Determine the [X, Y] coordinate at the center of the cell enclosing the given text.  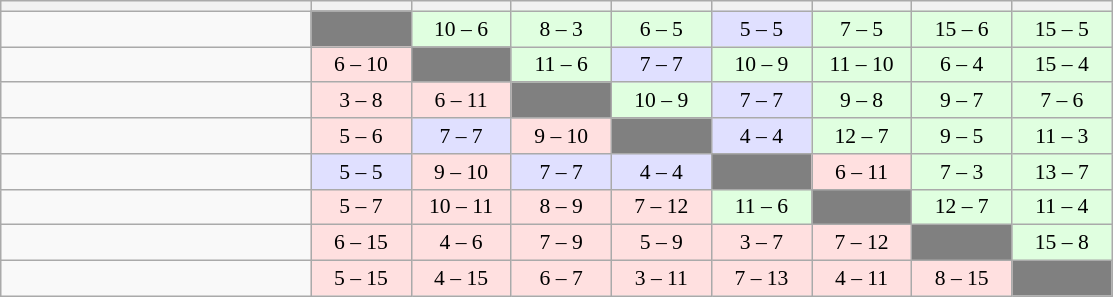
8 – 15 [962, 279]
11 – 3 [1062, 136]
5 – 7 [361, 207]
9 – 7 [962, 101]
7 – 3 [962, 172]
7 – 9 [561, 243]
13 – 7 [1062, 172]
15 – 4 [1062, 65]
5 – 6 [361, 136]
11 – 4 [1062, 207]
5 – 15 [361, 279]
6 – 7 [561, 279]
9 – 8 [862, 101]
6 – 5 [661, 29]
8 – 9 [561, 207]
15 – 8 [1062, 243]
11 – 10 [862, 65]
4 – 11 [862, 279]
15 – 5 [1062, 29]
7 – 13 [761, 279]
8 – 3 [561, 29]
6 – 15 [361, 243]
7 – 6 [1062, 101]
3 – 11 [661, 279]
7 – 5 [862, 29]
5 – 9 [661, 243]
3 – 7 [761, 243]
3 – 8 [361, 101]
6 – 10 [361, 65]
9 – 5 [962, 136]
10 – 11 [461, 207]
4 – 6 [461, 243]
4 – 15 [461, 279]
15 – 6 [962, 29]
6 – 4 [962, 65]
10 – 6 [461, 29]
